Determine the [X, Y] coordinate at the center of the cell enclosing the given text.  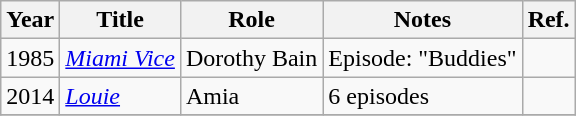
Amia [251, 96]
Role [251, 20]
Ref. [548, 20]
Episode: "Buddies" [422, 58]
6 episodes [422, 96]
Year [30, 20]
Louie [120, 96]
Title [120, 20]
Notes [422, 20]
Miami Vice [120, 58]
Dorothy Bain [251, 58]
1985 [30, 58]
2014 [30, 96]
